Search for the cell housing the specified text and yield its [X, Y] center coordinate. 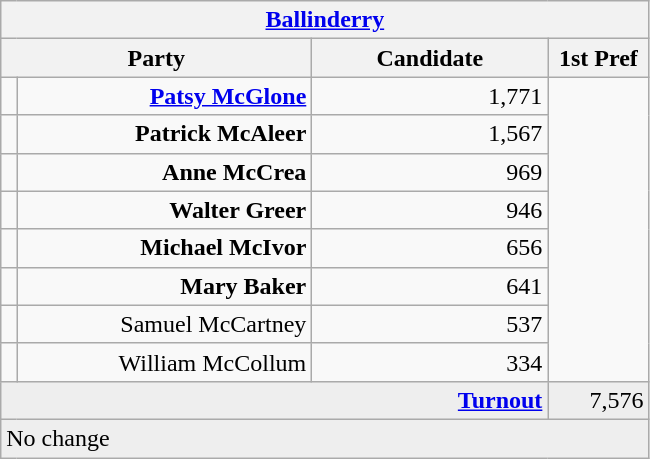
7,576 [598, 400]
334 [430, 362]
1st Pref [598, 58]
641 [430, 286]
Michael McIvor [164, 248]
Party [156, 58]
Candidate [430, 58]
537 [430, 324]
William McCollum [164, 362]
1,567 [430, 134]
No change [325, 438]
Samuel McCartney [164, 324]
969 [430, 172]
Patrick McAleer [164, 134]
Patsy McGlone [164, 96]
946 [430, 210]
Walter Greer [164, 210]
Turnout [274, 400]
656 [430, 248]
Anne McCrea [164, 172]
Mary Baker [164, 286]
Ballinderry [325, 20]
1,771 [430, 96]
